From the cell containing the given text, extract its center point as [X, Y] coordinate. 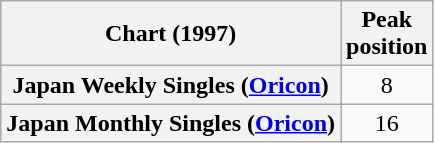
Chart (1997) [171, 34]
Japan Monthly Singles (Oricon) [171, 123]
16 [387, 123]
Japan Weekly Singles (Oricon) [171, 85]
8 [387, 85]
Peakposition [387, 34]
